Extract the (x, y) coordinate from the center of the cell holding the provided text.  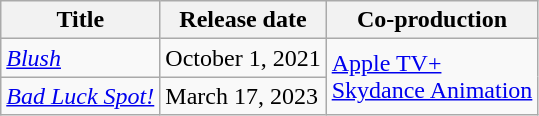
Title (80, 20)
October 1, 2021 (243, 58)
Release date (243, 20)
Co-production (432, 20)
Blush (80, 58)
Apple TV+ Skydance Animation (432, 77)
Bad Luck Spot! (80, 96)
March 17, 2023 (243, 96)
